For the text-containing cell, return its midpoint in (x, y) coordinate format. 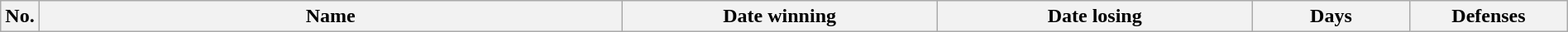
Date losing (1095, 16)
Name (331, 16)
No. (20, 16)
Days (1331, 16)
Date winning (779, 16)
Defenses (1489, 16)
